Capture the cell that displays the provided text and extract its (X, Y) central coordinate. 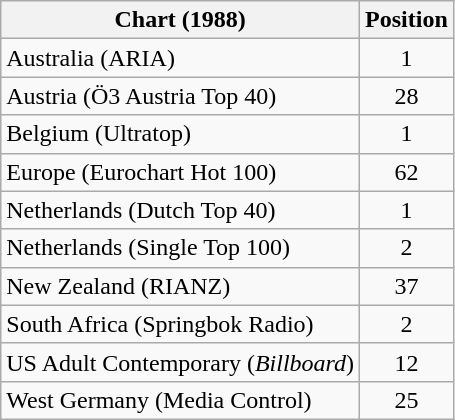
US Adult Contemporary (Billboard) (180, 362)
62 (407, 172)
South Africa (Springbok Radio) (180, 324)
Europe (Eurochart Hot 100) (180, 172)
Belgium (Ultratop) (180, 134)
Netherlands (Single Top 100) (180, 248)
28 (407, 96)
12 (407, 362)
25 (407, 400)
New Zealand (RIANZ) (180, 286)
Australia (ARIA) (180, 58)
Netherlands (Dutch Top 40) (180, 210)
Chart (1988) (180, 20)
West Germany (Media Control) (180, 400)
Austria (Ö3 Austria Top 40) (180, 96)
37 (407, 286)
Position (407, 20)
